Pinpoint the cell where the given text exists, returning its [x, y] midpoint coordinate. 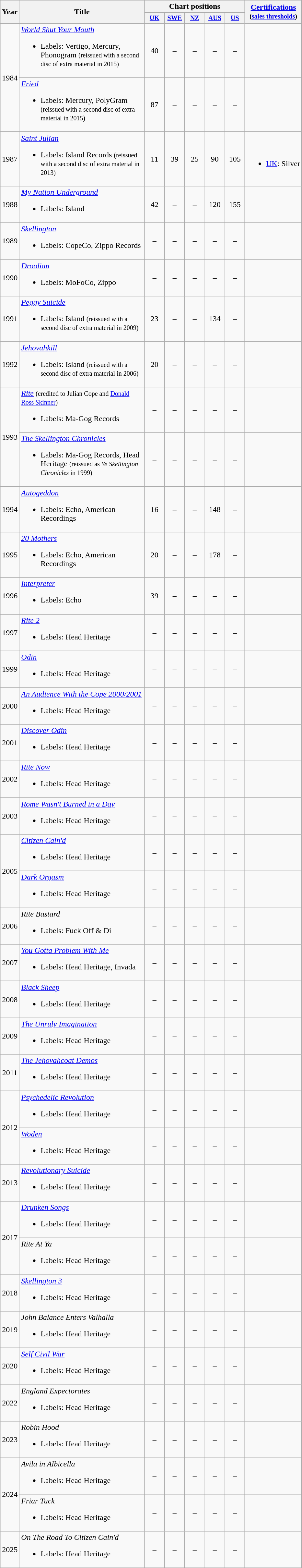
Chart positions [195, 6]
England ExpectoratesLabels: Head Heritage [82, 1403]
Discover OdinLabels: Head Heritage [82, 742]
2001 [10, 742]
2011 [10, 1073]
Peggy SuicideLabels: Island (reissued with a second disc of extra material in 2009) [82, 319]
2017 [10, 1238]
1991 [10, 319]
2008 [10, 999]
Rite 2Labels: Head Heritage [82, 633]
2009 [10, 1036]
105 [235, 159]
UK [155, 18]
Rite At YaLabels: Head Heritage [82, 1256]
OdinLabels: Head Heritage [82, 669]
1990 [10, 278]
16 [155, 509]
Drunken SongsLabels: Head Heritage [82, 1219]
40 [155, 51]
2018 [10, 1293]
Friar TuckLabels: Head Heritage [82, 1513]
2025 [10, 1550]
Year [10, 12]
1996 [10, 596]
JehovahkillLabels: Island (reissued with a second disc of extra material in 2006) [82, 364]
1993 [10, 437]
2013 [10, 1183]
NZ [195, 18]
AutogeddonLabels: Echo, American Recordings [82, 509]
148 [215, 509]
Rome Wasn't Burned in a DayLabels: Head Heritage [82, 816]
AUS [215, 18]
Title [82, 12]
2023 [10, 1439]
Revolutionary SuicideLabels: Head Heritage [82, 1183]
1997 [10, 633]
SWE [175, 18]
1988 [10, 204]
Rite BastardLabels: Fuck Off & Di [82, 926]
1989 [10, 241]
25 [195, 159]
Rite (credited to Julian Cope and Donald Ross Skinner)Labels: Ma-Gog Records [82, 410]
20 MothersLabels: Echo, American Recordings [82, 555]
UK: Silver [273, 159]
1999 [10, 669]
Citizen Cain'dLabels: Head Heritage [82, 853]
23 [155, 319]
2002 [10, 779]
DroolianLabels: MoFoCo, Zippo [82, 278]
1995 [10, 555]
The Jehovahcoat DemosLabels: Head Heritage [82, 1073]
120 [215, 204]
WodenLabels: Head Heritage [82, 1146]
The Skellington ChroniclesLabels: Ma-Gog Records, Head Heritage (reissued as Ye Skellington Chronicles in 1999) [82, 459]
Psychedelic RevolutionLabels: Head Heritage [82, 1110]
2022 [10, 1403]
Avila in AlbicellaLabels: Head Heritage [82, 1476]
SkellingtonLabels: CopeCo, Zippo Records [82, 241]
42 [155, 204]
Robin HoodLabels: Head Heritage [82, 1439]
1994 [10, 509]
155 [235, 204]
Black SheepLabels: Head Heritage [82, 999]
InterpreterLabels: Echo [82, 596]
John Balance Enters ValhallaLabels: Head Heritage [82, 1330]
1987 [10, 159]
You Gotta Problem With MeLabels: Head Heritage, Invada [82, 963]
World Shut Your MouthLabels: Vertigo, Mercury, Phonogram (reissued with a second disc of extra material in 2015) [82, 51]
87 [155, 104]
1984 [10, 78]
1992 [10, 364]
The Unruly ImaginationLabels: Head Heritage [82, 1036]
On The Road To Citizen Cain'dLabels: Head Heritage [82, 1550]
2020 [10, 1366]
2005 [10, 871]
Rite NowLabels: Head Heritage [82, 779]
Self Civil WarLabels: Head Heritage [82, 1366]
178 [215, 555]
Skellington 3Labels: Head Heritage [82, 1293]
My Nation UndergroundLabels: Island [82, 204]
Certifications(sales thresholds) [273, 12]
2024 [10, 1495]
90 [215, 159]
2000 [10, 706]
Dark OrgasmLabels: Head Heritage [82, 890]
2007 [10, 963]
2003 [10, 816]
11 [155, 159]
An Audience With the Cope 2000/2001Labels: Head Heritage [82, 706]
Saint JulianLabels: Island Records (reissued with a second disc of extra material in 2013) [82, 159]
US [235, 18]
2012 [10, 1128]
2006 [10, 926]
FriedLabels: Mercury, PolyGram (reissued with a second disc of extra material in 2015) [82, 104]
2019 [10, 1330]
134 [215, 319]
